Detect which cell encompasses the target text, then output its (X, Y) center coordinate. 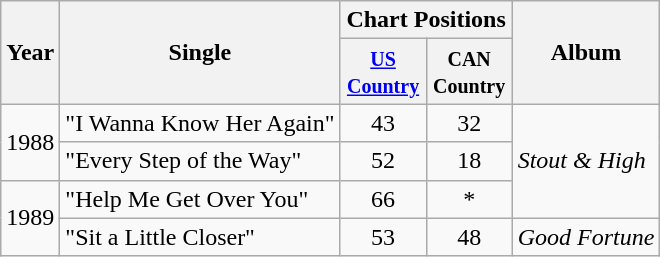
66 (383, 199)
CAN Country (469, 72)
Good Fortune (586, 237)
48 (469, 237)
32 (469, 123)
Stout & High (586, 161)
Year (30, 52)
US Country (383, 72)
53 (383, 237)
52 (383, 161)
"Help Me Get Over You" (200, 199)
"Sit a Little Closer" (200, 237)
1989 (30, 218)
43 (383, 123)
"Every Step of the Way" (200, 161)
Album (586, 52)
18 (469, 161)
1988 (30, 142)
* (469, 199)
"I Wanna Know Her Again" (200, 123)
Single (200, 52)
Chart Positions (426, 20)
